Pinpoint the cell where the given text exists, returning its (X, Y) midpoint coordinate. 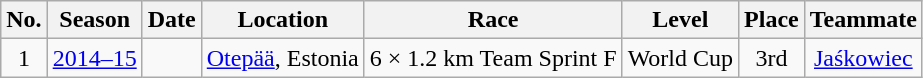
World Cup (680, 58)
Season (94, 20)
6 × 1.2 km Team Sprint F (493, 58)
1 (24, 58)
Race (493, 20)
Date (172, 20)
Otepää, Estonia (282, 58)
Teammate (863, 20)
2014–15 (94, 58)
Place (772, 20)
No. (24, 20)
Jaśkowiec (863, 58)
Level (680, 20)
Location (282, 20)
3rd (772, 58)
